For the text-containing cell, return its midpoint in [X, Y] coordinate format. 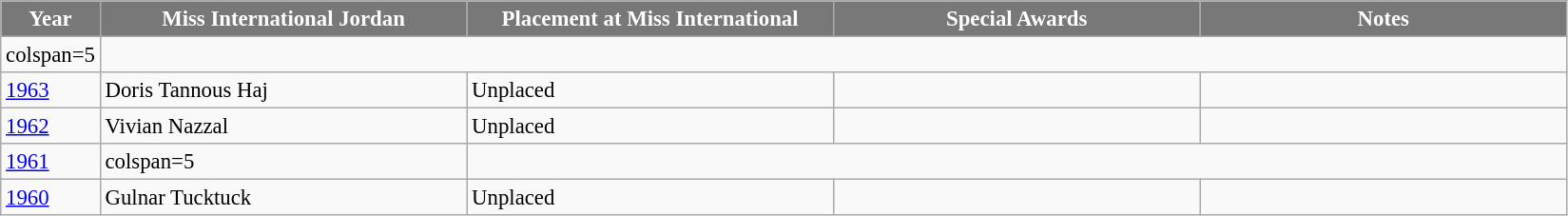
1962 [50, 127]
Doris Tannous Haj [283, 90]
1961 [50, 162]
Year [50, 19]
Vivian Nazzal [283, 127]
Notes [1384, 19]
Special Awards [1016, 19]
Gulnar Tucktuck [283, 198]
1963 [50, 90]
Placement at Miss International [650, 19]
Miss International Jordan [283, 19]
1960 [50, 198]
